Capture the cell that displays the provided text and extract its (x, y) central coordinate. 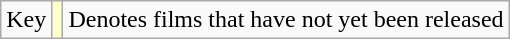
Denotes films that have not yet been released (286, 20)
Key (26, 20)
